Provide the (X, Y) coordinate of the cell's center where the given text is located.  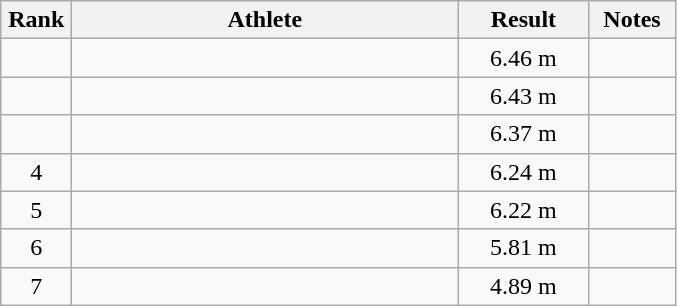
Notes (632, 20)
6.46 m (524, 58)
5.81 m (524, 248)
6.24 m (524, 172)
6.37 m (524, 134)
Result (524, 20)
5 (36, 210)
7 (36, 286)
4.89 m (524, 286)
6.22 m (524, 210)
6 (36, 248)
4 (36, 172)
Athlete (265, 20)
Rank (36, 20)
6.43 m (524, 96)
